Identify which cell holds the provided text, then report its [x, y] central coordinate. 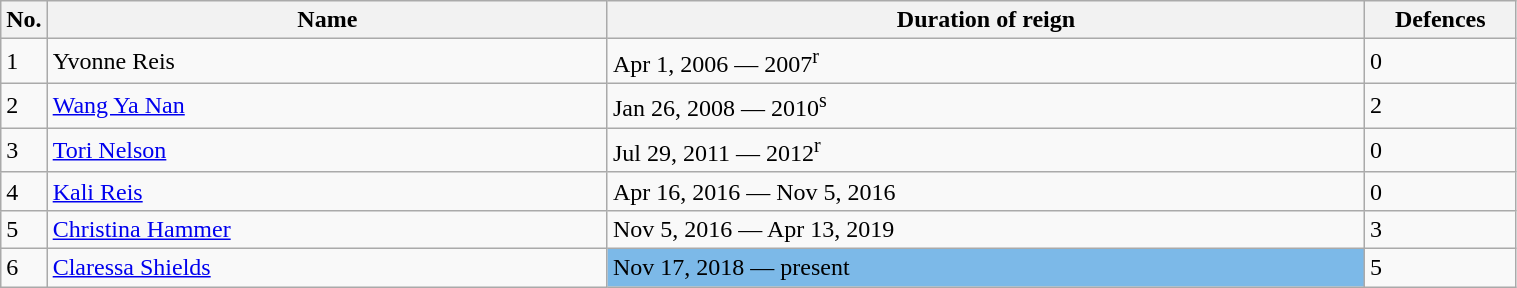
Name [327, 20]
Wang Ya Nan [327, 106]
Duration of reign [986, 20]
Jan 26, 2008 — 2010s [986, 106]
Jul 29, 2011 — 2012r [986, 150]
4 [24, 191]
Defences [1441, 20]
No. [24, 20]
Yvonne Reis [327, 62]
Claressa Shields [327, 268]
Apr 1, 2006 — 2007r [986, 62]
Nov 5, 2016 — Apr 13, 2019 [986, 230]
6 [24, 268]
Nov 17, 2018 — present [986, 268]
Christina Hammer [327, 230]
Apr 16, 2016 — Nov 5, 2016 [986, 191]
1 [24, 62]
Kali Reis [327, 191]
Tori Nelson [327, 150]
